Identify which cell holds the provided text, then report its (X, Y) central coordinate. 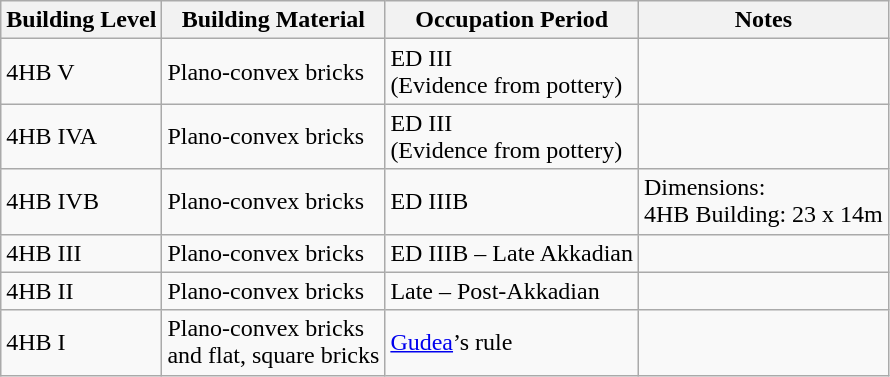
Plano-convex bricksand flat, square bricks (274, 342)
Dimensions:4HB Building: 23 x 14m (764, 202)
4HB IVA (82, 136)
Late – Post-Akkadian (512, 291)
Building Material (274, 20)
4HB I (82, 342)
4HB V (82, 72)
Gudea’s rule (512, 342)
Occupation Period (512, 20)
ED IIIB (512, 202)
Building Level (82, 20)
4HB III (82, 253)
ED IIIB – Late Akkadian (512, 253)
4HB IVB (82, 202)
4HB II (82, 291)
Notes (764, 20)
